Find where the given text appears and provide that cell's center as (x, y) coordinate. 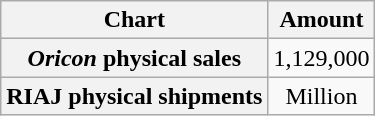
Chart (134, 20)
RIAJ physical shipments (134, 96)
Million (322, 96)
Oricon physical sales (134, 58)
1,129,000 (322, 58)
Amount (322, 20)
